Output the (X, Y) coordinate of the center of the cell containing the given text.  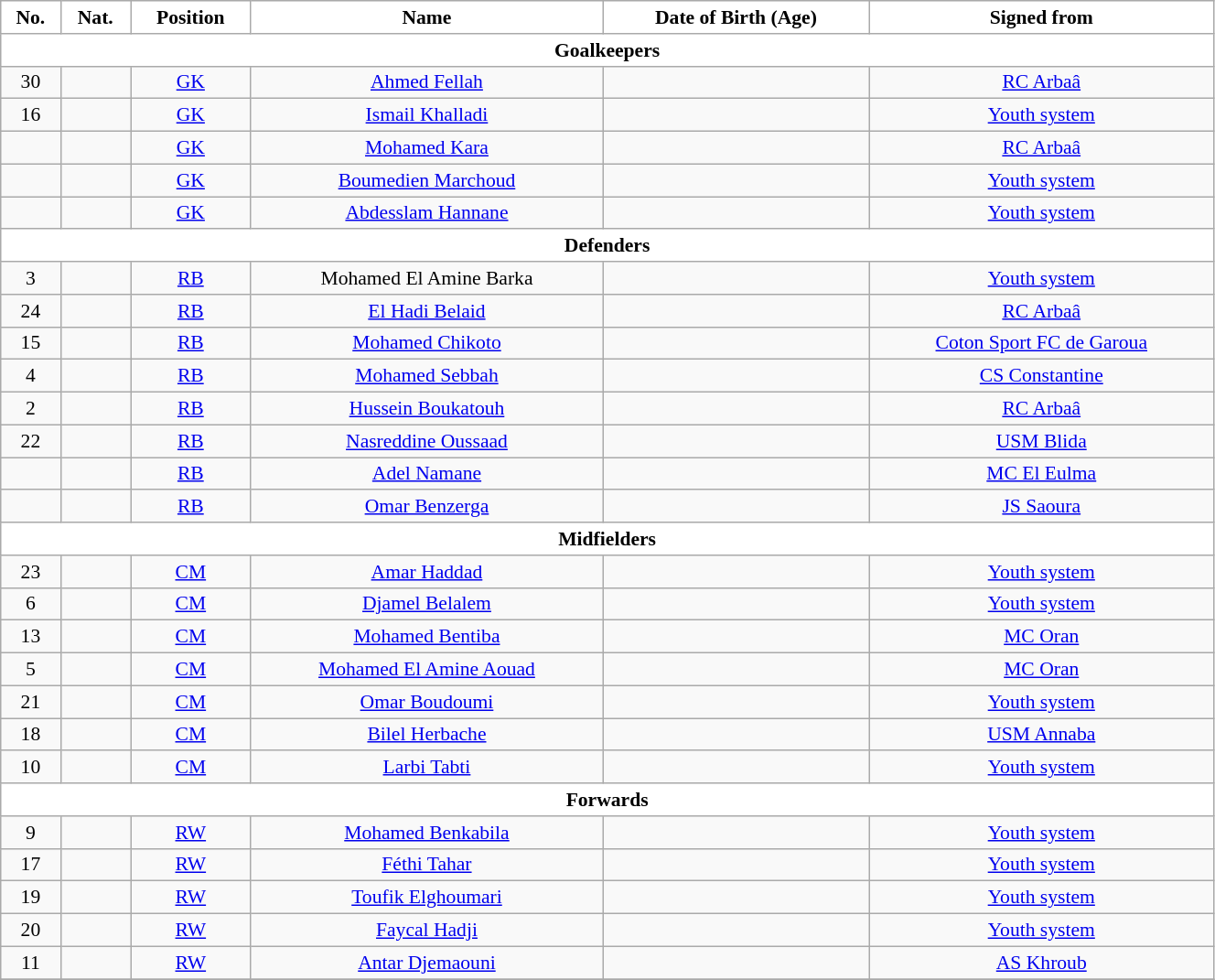
18 (31, 735)
2 (31, 409)
11 (31, 963)
JS Saoura (1041, 507)
Position (190, 17)
No. (31, 17)
Toufik Elghoumari (426, 898)
5 (31, 670)
24 (31, 311)
Mohamed Kara (426, 148)
22 (31, 441)
Adel Namane (426, 474)
Ahmed Fellah (426, 82)
Mohamed Bentiba (426, 637)
Midfielders (607, 539)
Mohamed Chikoto (426, 343)
USM Blida (1041, 441)
Ismail Khalladi (426, 115)
Forwards (607, 800)
16 (31, 115)
19 (31, 898)
Mohamed Benkabila (426, 833)
USM Annaba (1041, 735)
13 (31, 637)
Mohamed Sebbah (426, 376)
Antar Djemaouni (426, 963)
3 (31, 278)
Date of Birth (Age) (736, 17)
30 (31, 82)
Omar Benzerga (426, 507)
Coton Sport FC de Garoua (1041, 343)
AS Khroub (1041, 963)
21 (31, 702)
Boumedien Marchoud (426, 180)
El Hadi Belaid (426, 311)
MC El Eulma (1041, 474)
Mohamed El Amine Barka (426, 278)
Hussein Boukatouh (426, 409)
Larbi Tabti (426, 768)
Signed from (1041, 17)
4 (31, 376)
Amar Haddad (426, 572)
Abdesslam Hannane (426, 213)
Féthi Tahar (426, 865)
Defenders (607, 246)
Bilel Herbache (426, 735)
Name (426, 17)
6 (31, 604)
Faycal Hadji (426, 931)
20 (31, 931)
CS Constantine (1041, 376)
Mohamed El Amine Aouad (426, 670)
Nat. (95, 17)
Djamel Belalem (426, 604)
Nasreddine Oussaad (426, 441)
15 (31, 343)
10 (31, 768)
17 (31, 865)
23 (31, 572)
Omar Boudoumi (426, 702)
Goalkeepers (607, 50)
9 (31, 833)
